Output the (x, y) coordinate of the center of the cell containing the given text.  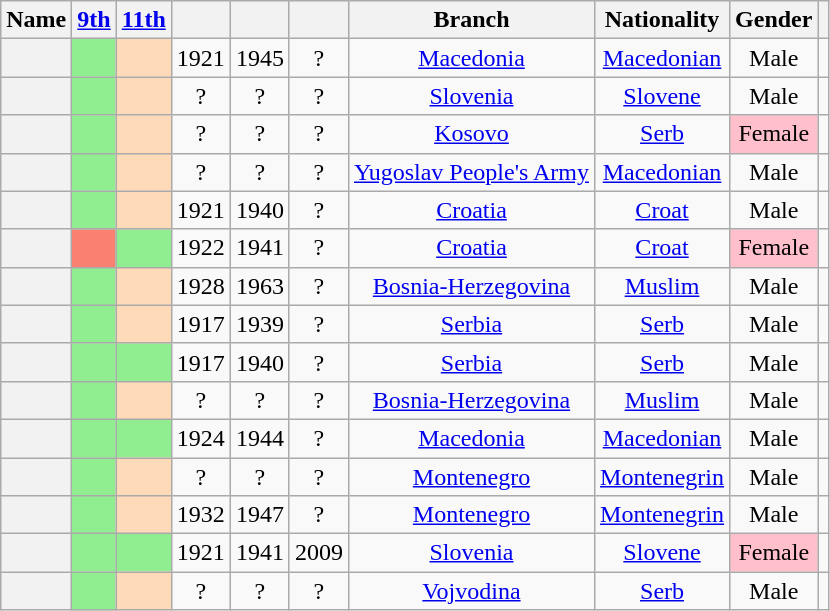
Vojvodina (471, 591)
1939 (260, 324)
9th (94, 20)
1944 (260, 438)
Branch (471, 20)
2009 (318, 553)
1928 (200, 286)
Nationality (662, 20)
1947 (260, 515)
Name (36, 20)
1924 (200, 438)
Yugoslav People's Army (471, 172)
1963 (260, 286)
1932 (200, 515)
11th (144, 20)
1922 (200, 248)
Gender (774, 20)
Kosovo (471, 134)
1945 (260, 58)
